Return the [X, Y] coordinate for the center point of the cell that contains the specified text.  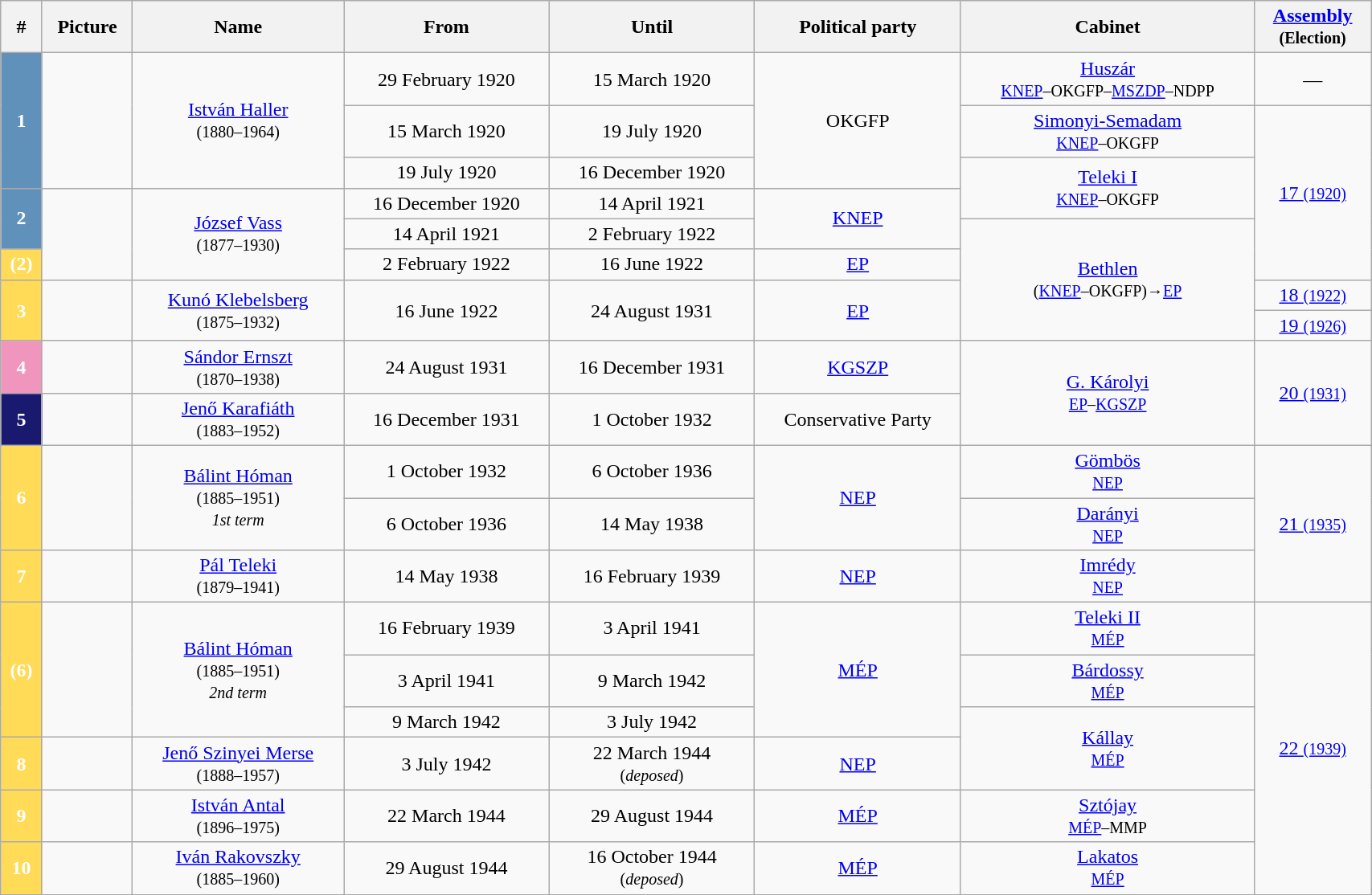
József Vass(1877–1930) [238, 234]
7 [22, 577]
(6) [22, 670]
Name [238, 27]
1 [22, 121]
G. KárolyiEP–KGSZP [1108, 393]
Cabinet [1108, 27]
KNEP [858, 219]
Bálint Hóman(1885–1951)2nd term [238, 670]
8 [22, 763]
Picture [87, 27]
20 (1931) [1313, 393]
22 March 1944(deposed) [652, 763]
Pál Teleki(1879–1941) [238, 577]
SztójayMÉP–MMP [1108, 816]
From [447, 27]
BárdossyMÉP [1108, 681]
Political party [858, 27]
ImrédyNEP [1108, 577]
16 October 1944(deposed) [652, 868]
HuszárKNEP–OKGFP–MSZDP–NDPP [1108, 79]
2 [22, 219]
6 [22, 497]
9 [22, 816]
Teleki IIMÉP [1108, 628]
3 [22, 310]
— [1313, 79]
# [22, 27]
22 March 1944 [447, 816]
KállayMÉP [1108, 749]
LakatosMÉP [1108, 868]
Assembly(Election) [1313, 27]
KGSZP [858, 366]
Kunó Klebelsberg(1875–1932) [238, 310]
4 [22, 366]
Conservative Party [858, 419]
22 (1939) [1313, 749]
DarányiNEP [1108, 524]
10 [22, 868]
17 (1920) [1313, 193]
21 (1935) [1313, 524]
OKGFP [858, 121]
Jenő Karafiáth(1883–1952) [238, 419]
29 February 1920 [447, 79]
(2) [22, 264]
Sándor Ernszt(1870–1938) [238, 366]
18 (1922) [1313, 295]
Teleki IKNEP–OKGFP [1108, 188]
19 (1926) [1313, 325]
István Haller(1880–1964) [238, 121]
Iván Rakovszky(1885–1960) [238, 868]
Jenő Szinyei Merse(1888–1957) [238, 763]
Bethlen(KNEP–OKGFP)→EP [1108, 280]
Until [652, 27]
GömbösNEP [1108, 471]
5 [22, 419]
Simonyi-SemadamKNEP–OKGFP [1108, 132]
István Antal(1896–1975) [238, 816]
Bálint Hóman(1885–1951)1st term [238, 497]
